Search for the cell housing the specified text and yield its [X, Y] center coordinate. 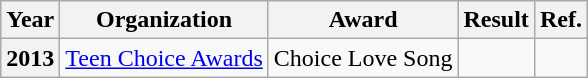
Year [30, 20]
Ref. [560, 20]
Result [496, 20]
2013 [30, 58]
Teen Choice Awards [164, 58]
Choice Love Song [363, 58]
Organization [164, 20]
Award [363, 20]
